Return (x, y) of the center of cell containing provided text 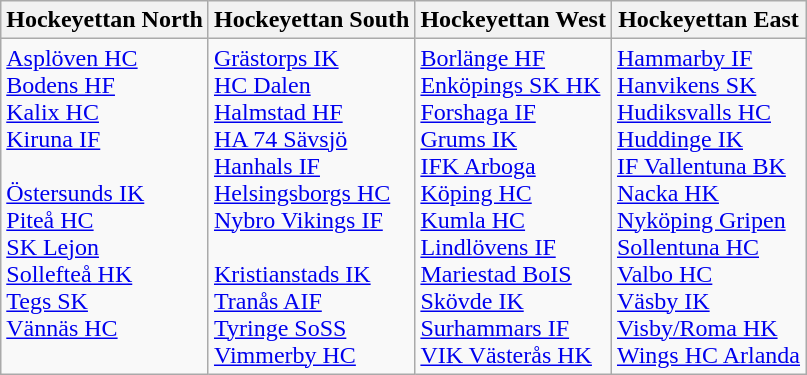
Hockeyettan North (105, 20)
Asplöven HCBodens HFKalix HCKiruna IFÖstersunds IKPiteå HCSK LejonSollefteå HKTegs SKVännäs HC (105, 206)
Hockeyettan East (708, 20)
Hockeyettan South (311, 20)
Grästorps IKHC DalenHalmstad HFHA 74 SävsjöHanhals IFHelsingsborgs HCNybro Vikings IFKristianstads IKTranås AIFTyringe SoSSVimmerby HC (311, 206)
Borlänge HFEnköpings SK HKForshaga IFGrums IKIFK ArbogaKöping HCKumla HCLindlövens IFMariestad BoISSkövde IKSurhammars IFVIK Västerås HK (514, 206)
Hockeyettan West (514, 20)
Hammarby IFHanvikens SKHudiksvalls HCHuddinge IKIF Vallentuna BKNacka HKNyköping GripenSollentuna HCValbo HCVäsby IKVisby/Roma HKWings HC Arlanda (708, 206)
